From the cell containing the given text, extract its center point as (X, Y) coordinate. 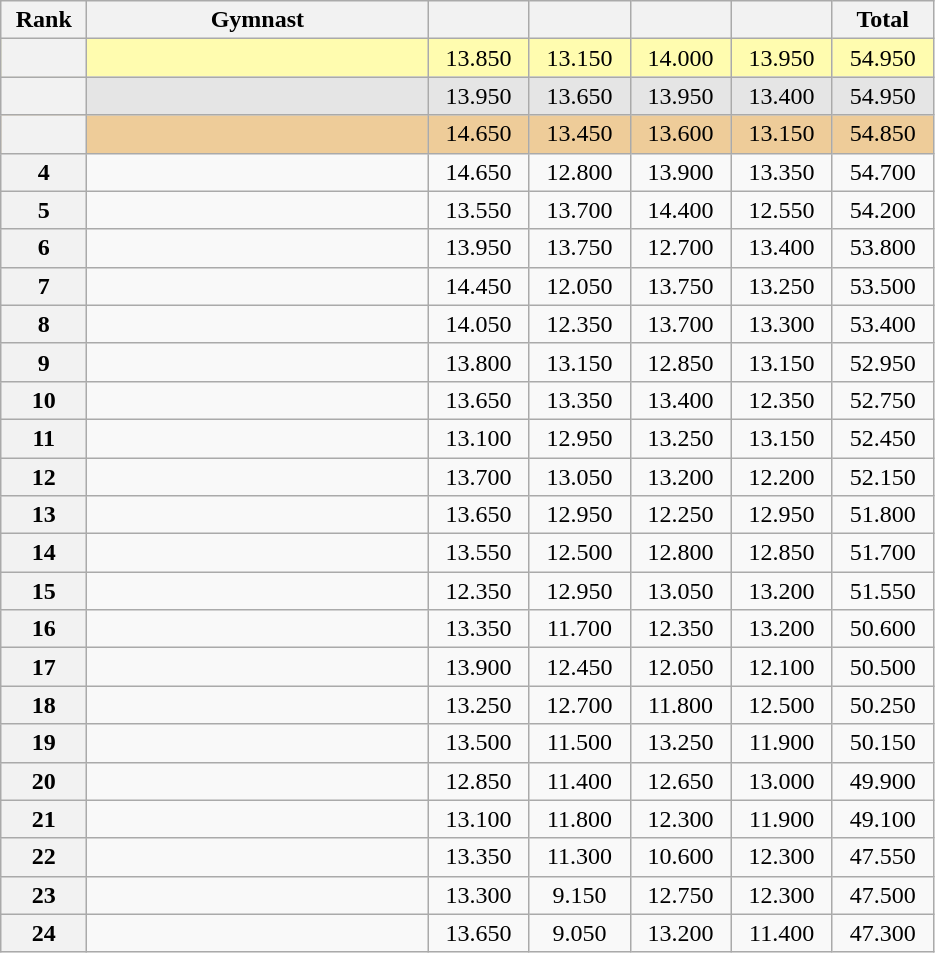
12 (44, 477)
47.550 (882, 857)
12.250 (680, 515)
4 (44, 172)
53.500 (882, 286)
53.400 (882, 324)
50.600 (882, 629)
10.600 (680, 857)
52.150 (882, 477)
14.000 (680, 58)
13.600 (680, 134)
13.000 (782, 781)
11.300 (580, 857)
54.700 (882, 172)
51.800 (882, 515)
52.450 (882, 438)
50.500 (882, 667)
14 (44, 553)
13 (44, 515)
53.800 (882, 248)
51.700 (882, 553)
51.550 (882, 591)
14.050 (478, 324)
15 (44, 591)
11.700 (580, 629)
20 (44, 781)
12.200 (782, 477)
10 (44, 400)
13.850 (478, 58)
19 (44, 743)
54.200 (882, 210)
47.500 (882, 895)
5 (44, 210)
Gymnast (258, 20)
50.250 (882, 705)
50.150 (882, 743)
22 (44, 857)
9.150 (580, 895)
17 (44, 667)
13.500 (478, 743)
Total (882, 20)
14.450 (478, 286)
14.400 (680, 210)
12.100 (782, 667)
21 (44, 819)
8 (44, 324)
47.300 (882, 933)
12.750 (680, 895)
9.050 (580, 933)
12.650 (680, 781)
12.450 (580, 667)
23 (44, 895)
49.100 (882, 819)
52.750 (882, 400)
7 (44, 286)
6 (44, 248)
9 (44, 362)
16 (44, 629)
18 (44, 705)
Rank (44, 20)
13.450 (580, 134)
49.900 (882, 781)
13.800 (478, 362)
11 (44, 438)
12.550 (782, 210)
24 (44, 933)
52.950 (882, 362)
11.500 (580, 743)
54.850 (882, 134)
